Search for the cell housing the specified text and yield its [X, Y] center coordinate. 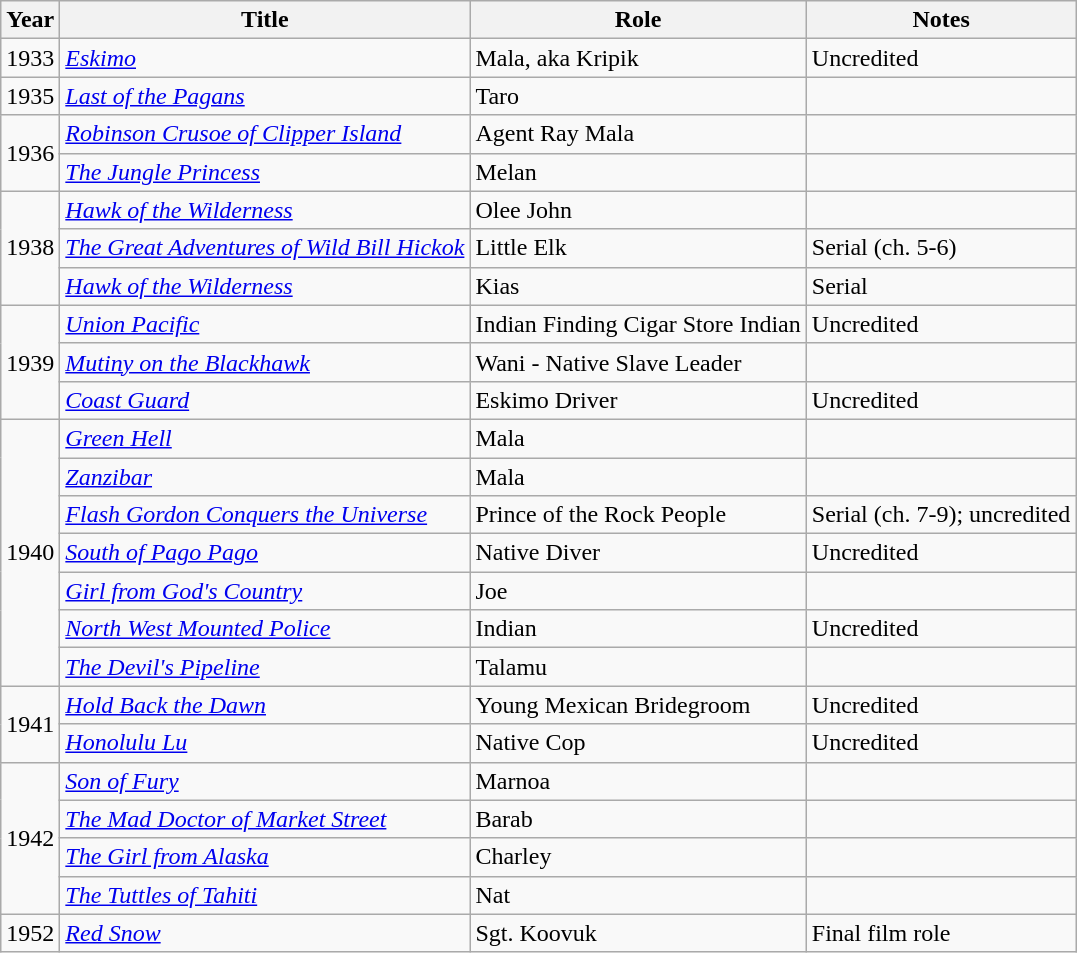
Charley [638, 857]
1933 [30, 58]
Marnoa [638, 781]
Barab [638, 819]
Girl from God's Country [265, 591]
Wani - Native Slave Leader [638, 362]
Olee John [638, 210]
Serial (ch. 5-6) [941, 248]
Little Elk [638, 248]
Son of Fury [265, 781]
Mutiny on the Blackhawk [265, 362]
The Tuttles of Tahiti [265, 895]
1952 [30, 933]
1935 [30, 96]
Notes [941, 20]
Zanzibar [265, 477]
The Devil's Pipeline [265, 667]
The Girl from Alaska [265, 857]
Green Hell [265, 438]
1941 [30, 724]
Indian [638, 629]
South of Pago Pago [265, 553]
North West Mounted Police [265, 629]
1936 [30, 153]
Robinson Crusoe of Clipper Island [265, 134]
Red Snow [265, 933]
1942 [30, 838]
Eskimo [265, 58]
Mala, aka Kripik [638, 58]
Serial [941, 286]
Native Diver [638, 553]
Young Mexican Bridegroom [638, 705]
The Mad Doctor of Market Street [265, 819]
Year [30, 20]
Eskimo Driver [638, 400]
1939 [30, 362]
Serial (ch. 7-9); uncredited [941, 515]
Sgt. Koovuk [638, 933]
Indian Finding Cigar Store Indian [638, 324]
Prince of the Rock People [638, 515]
Last of the Pagans [265, 96]
Flash Gordon Conquers the Universe [265, 515]
The Great Adventures of Wild Bill Hickok [265, 248]
Melan [638, 172]
Honolulu Lu [265, 743]
Title [265, 20]
1940 [30, 552]
Nat [638, 895]
Joe [638, 591]
Taro [638, 96]
Coast Guard [265, 400]
Native Cop [638, 743]
Kias [638, 286]
Talamu [638, 667]
The Jungle Princess [265, 172]
Hold Back the Dawn [265, 705]
Union Pacific [265, 324]
Role [638, 20]
Final film role [941, 933]
Agent Ray Mala [638, 134]
1938 [30, 248]
